Return (x, y) of the center of cell containing provided text 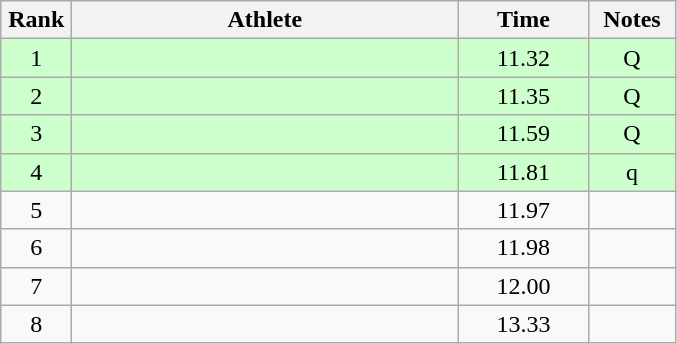
11.59 (524, 134)
11.97 (524, 210)
1 (36, 58)
8 (36, 324)
11.98 (524, 248)
12.00 (524, 286)
q (632, 172)
11.81 (524, 172)
13.33 (524, 324)
5 (36, 210)
2 (36, 96)
Time (524, 20)
6 (36, 248)
11.32 (524, 58)
7 (36, 286)
Athlete (265, 20)
Rank (36, 20)
Notes (632, 20)
3 (36, 134)
11.35 (524, 96)
4 (36, 172)
